Scan for the cell matching the given text and deliver its (x, y) coordinate at center. 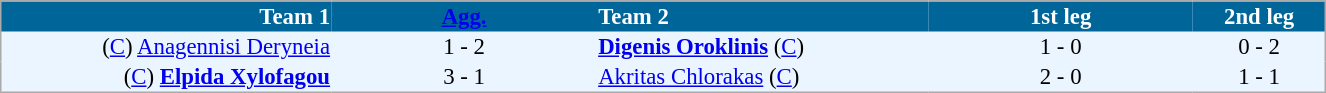
Team 2 (762, 16)
(C) Elpida Xylofagou (166, 77)
(C) Anagennisi Deryneia (166, 47)
Digenis Oroklinis (C) (762, 47)
1 - 1 (1260, 77)
Agg. (464, 16)
2nd leg (1260, 16)
1 - 0 (1060, 47)
1 - 2 (464, 47)
2 - 0 (1060, 77)
0 - 2 (1260, 47)
Akritas Chlorakas (C) (762, 77)
1st leg (1060, 16)
Team 1 (166, 16)
3 - 1 (464, 77)
